Output the [x, y] coordinate of the center of the cell containing the given text.  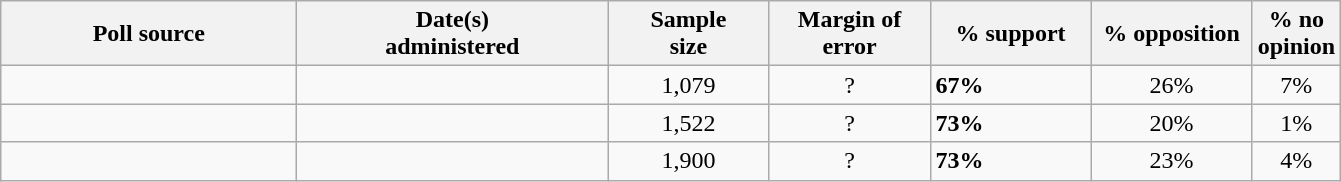
Samplesize [688, 34]
Poll source [149, 34]
67% [1010, 85]
4% [1296, 161]
23% [1172, 161]
1% [1296, 123]
% support [1010, 34]
1,522 [688, 123]
1,079 [688, 85]
Margin oferror [850, 34]
20% [1172, 123]
7% [1296, 85]
1,900 [688, 161]
Date(s)administered [452, 34]
% opposition [1172, 34]
26% [1172, 85]
% no opinion [1296, 34]
